Output the [x, y] coordinate of the center of the cell containing the given text.  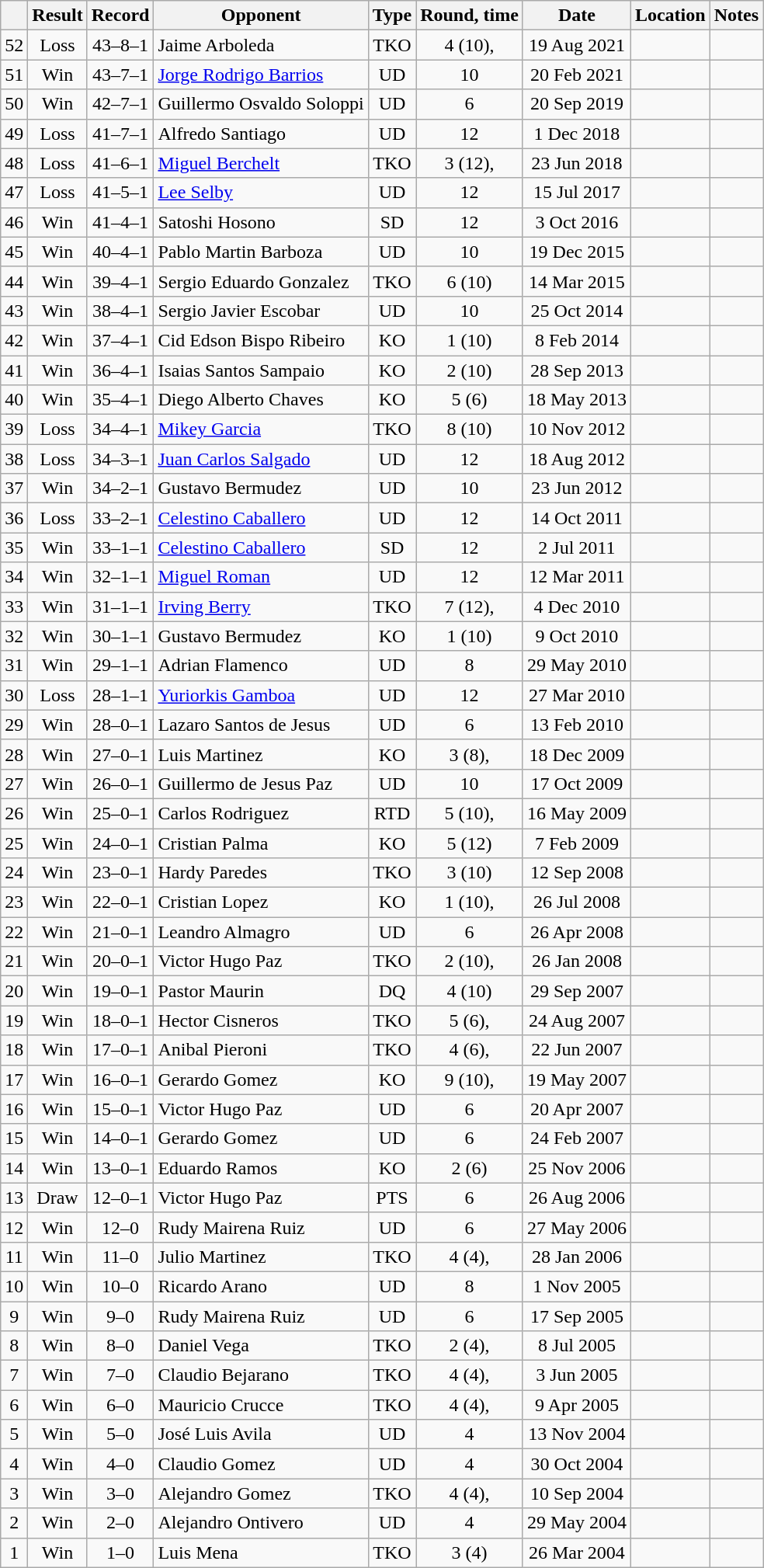
24 [14, 873]
Result [57, 16]
Lee Selby [261, 193]
4 Dec 2010 [576, 607]
9 [14, 1316]
6 (10) [470, 281]
27 May 2006 [576, 1227]
20–0–1 [120, 961]
21–0–1 [120, 932]
Date [576, 16]
19 Aug 2021 [576, 45]
34–3–1 [120, 459]
2 (10) [470, 370]
7 (12), [470, 607]
19–0–1 [120, 991]
Miguel Berchelt [261, 163]
43–7–1 [120, 75]
Pablo Martin Barboza [261, 252]
29 May 2010 [576, 666]
6–0 [120, 1405]
20 Feb 2021 [576, 75]
1–0 [120, 1552]
20 Sep 2019 [576, 104]
Satoshi Hosono [261, 222]
31–1–1 [120, 607]
21 [14, 961]
3 (8), [470, 754]
1 Nov 2005 [576, 1286]
46 [14, 222]
Record [120, 16]
2–0 [120, 1523]
23–0–1 [120, 873]
13–0–1 [120, 1168]
18 Aug 2012 [576, 459]
29–1–1 [120, 666]
Cristian Palma [261, 843]
Round, time [470, 16]
5 (10), [470, 813]
25 Nov 2006 [576, 1168]
17–0–1 [120, 1050]
38–4–1 [120, 311]
17 Sep 2005 [576, 1316]
16–0–1 [120, 1080]
43 [14, 311]
23 Jun 2012 [576, 488]
5 (6), [470, 1020]
Miguel Roman [261, 577]
32–1–1 [120, 577]
Notes [736, 16]
36 [14, 518]
1 (10), [470, 902]
26 Apr 2008 [576, 932]
14 [14, 1168]
Sergio Eduardo Gonzalez [261, 281]
9 Apr 2005 [576, 1405]
3 Jun 2005 [576, 1375]
Hardy Paredes [261, 873]
35–4–1 [120, 400]
23 Jun 2018 [576, 163]
25–0–1 [120, 813]
11 [14, 1257]
Adrian Flamenco [261, 666]
Leandro Almagro [261, 932]
19 May 2007 [576, 1080]
3 (4) [470, 1552]
Irving Berry [261, 607]
22 Jun 2007 [576, 1050]
39 [14, 429]
19 Dec 2015 [576, 252]
8 Jul 2005 [576, 1346]
RTD [391, 813]
4 (6), [470, 1050]
2 (6) [470, 1168]
29 May 2004 [576, 1523]
Yuriorkis Gamboa [261, 695]
PTS [391, 1198]
20 Apr 2007 [576, 1109]
Ricardo Arano [261, 1286]
Mikey Garcia [261, 429]
41–7–1 [120, 134]
28–0–1 [120, 725]
30–1–1 [120, 636]
40–4–1 [120, 252]
Luis Martinez [261, 754]
37–4–1 [120, 340]
4–0 [120, 1464]
5 [14, 1434]
42 [14, 340]
16 May 2009 [576, 813]
Alejandro Ontivero [261, 1523]
Lazaro Santos de Jesus [261, 725]
44 [14, 281]
5 (6) [470, 400]
3 (12), [470, 163]
7 [14, 1375]
16 [14, 1109]
12 Sep 2008 [576, 873]
3 (10) [470, 873]
Claudio Bejarano [261, 1375]
1 [14, 1552]
Juan Carlos Salgado [261, 459]
26 Jan 2008 [576, 961]
2 (10), [470, 961]
26 Jul 2008 [576, 902]
Location [670, 16]
1 Dec 2018 [576, 134]
25 Oct 2014 [576, 311]
31 [14, 666]
28 Sep 2013 [576, 370]
12–0 [120, 1227]
38 [14, 459]
22 [14, 932]
3–0 [120, 1493]
Sergio Javier Escobar [261, 311]
17 Oct 2009 [576, 784]
Mauricio Crucce [261, 1405]
Daniel Vega [261, 1346]
2 (4), [470, 1346]
15 [14, 1139]
26 Aug 2006 [576, 1198]
34–4–1 [120, 429]
18 [14, 1050]
Type [391, 16]
43–8–1 [120, 45]
4 (10), [470, 45]
Jaime Arboleda [261, 45]
30 Oct 2004 [576, 1464]
9–0 [120, 1316]
3 Oct 2016 [576, 222]
22–0–1 [120, 902]
25 [14, 843]
Opponent [261, 16]
28 Jan 2006 [576, 1257]
26–0–1 [120, 784]
35 [14, 548]
33–1–1 [120, 548]
18 May 2013 [576, 400]
33–2–1 [120, 518]
41–4–1 [120, 222]
11–0 [120, 1257]
DQ [391, 991]
39–4–1 [120, 281]
24–0–1 [120, 843]
Eduardo Ramos [261, 1168]
14 Mar 2015 [576, 281]
19 [14, 1020]
14–0–1 [120, 1139]
Luis Mena [261, 1552]
36–4–1 [120, 370]
Cristian Lopez [261, 902]
13 Feb 2010 [576, 725]
Cid Edson Bispo Ribeiro [261, 340]
27 [14, 784]
28 [14, 754]
10 Nov 2012 [576, 429]
10–0 [120, 1286]
42–7–1 [120, 104]
4 (10) [470, 991]
Alfredo Santiago [261, 134]
7 Feb 2009 [576, 843]
12 Mar 2011 [576, 577]
34 [14, 577]
14 Oct 2011 [576, 518]
24 Feb 2007 [576, 1139]
Pastor Maurin [261, 991]
7–0 [120, 1375]
9 Oct 2010 [576, 636]
3 [14, 1493]
Alejandro Gomez [261, 1493]
27 Mar 2010 [576, 695]
26 [14, 813]
17 [14, 1080]
8 Feb 2014 [576, 340]
26 Mar 2004 [576, 1552]
34–2–1 [120, 488]
23 [14, 902]
20 [14, 991]
30 [14, 695]
12–0–1 [120, 1198]
Julio Martinez [261, 1257]
10 Sep 2004 [576, 1493]
8 (10) [470, 429]
27–0–1 [120, 754]
José Luis Avila [261, 1434]
29 Sep 2007 [576, 991]
Anibal Pieroni [261, 1050]
Claudio Gomez [261, 1464]
45 [14, 252]
13 [14, 1198]
Isaias Santos Sampaio [261, 370]
Draw [57, 1198]
Hector Cisneros [261, 1020]
24 Aug 2007 [576, 1020]
Diego Alberto Chaves [261, 400]
28–1–1 [120, 695]
Jorge Rodrigo Barrios [261, 75]
40 [14, 400]
33 [14, 607]
Guillermo de Jesus Paz [261, 784]
32 [14, 636]
48 [14, 163]
41–5–1 [120, 193]
Guillermo Osvaldo Soloppi [261, 104]
47 [14, 193]
13 Nov 2004 [576, 1434]
5–0 [120, 1434]
18–0–1 [120, 1020]
41–6–1 [120, 163]
2 [14, 1523]
8–0 [120, 1346]
50 [14, 104]
51 [14, 75]
2 Jul 2011 [576, 548]
37 [14, 488]
18 Dec 2009 [576, 754]
41 [14, 370]
52 [14, 45]
5 (12) [470, 843]
Carlos Rodriguez [261, 813]
15–0–1 [120, 1109]
15 Jul 2017 [576, 193]
29 [14, 725]
49 [14, 134]
9 (10), [470, 1080]
